Find where the given text appears and provide that cell's center as (X, Y) coordinate. 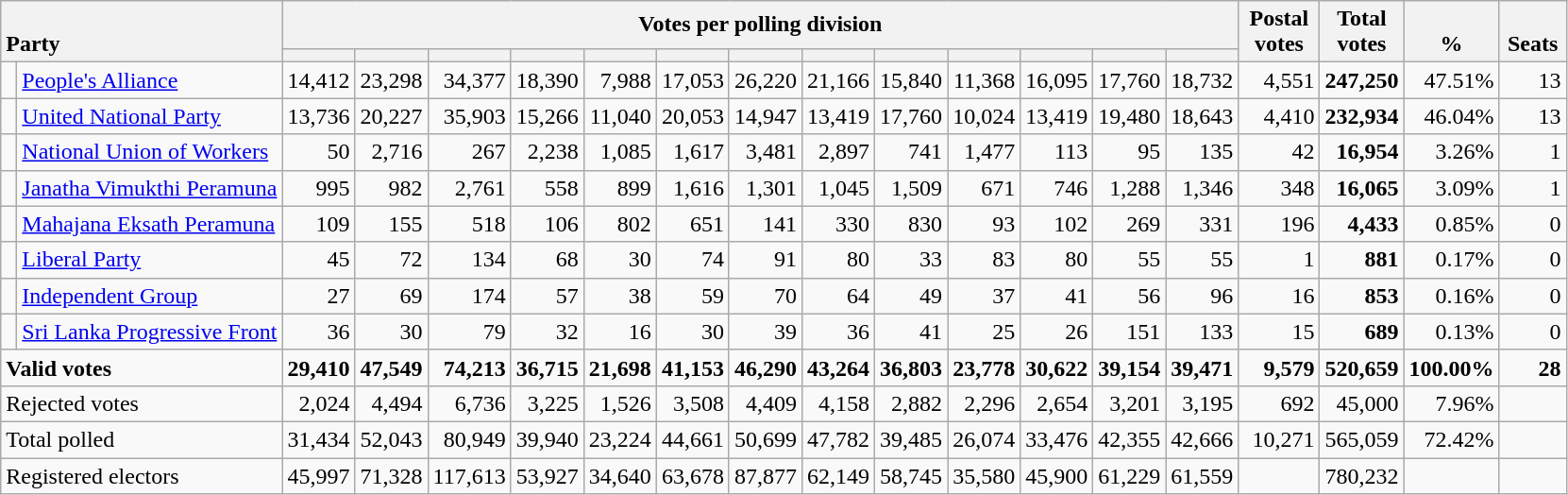
14,947 (765, 116)
741 (912, 152)
15 (1279, 332)
133 (1203, 332)
141 (765, 224)
45,900 (1057, 475)
174 (469, 296)
Seats (1533, 32)
982 (391, 188)
17,053 (693, 80)
32 (548, 332)
39,940 (548, 439)
Total polled (142, 439)
45 (319, 260)
1,085 (619, 152)
692 (1279, 403)
63,678 (693, 475)
27 (319, 296)
34,377 (469, 80)
79 (469, 332)
3,225 (548, 403)
15,266 (548, 116)
26,074 (984, 439)
16,954 (1361, 152)
80,949 (469, 439)
1,301 (765, 188)
72 (391, 260)
3.26% (1452, 152)
Liberal Party (149, 260)
61,229 (1129, 475)
21,166 (838, 80)
3,481 (765, 152)
15,840 (912, 80)
39,485 (912, 439)
16,095 (1057, 80)
23,298 (391, 80)
348 (1279, 188)
47,549 (391, 367)
0.13% (1452, 332)
196 (1279, 224)
10,024 (984, 116)
11,040 (619, 116)
7.96% (1452, 403)
269 (1129, 224)
106 (548, 224)
64 (838, 296)
46,290 (765, 367)
232,934 (1361, 116)
155 (391, 224)
58,745 (912, 475)
50,699 (765, 439)
31,434 (319, 439)
83 (984, 260)
135 (1203, 152)
23,224 (619, 439)
74 (693, 260)
56 (1129, 296)
19,480 (1129, 116)
109 (319, 224)
36,803 (912, 367)
42,355 (1129, 439)
151 (1129, 332)
4,494 (391, 403)
Party (142, 32)
13,736 (319, 116)
330 (838, 224)
2,654 (1057, 403)
46.04% (1452, 116)
881 (1361, 260)
62,149 (838, 475)
National Union of Workers (149, 152)
29,410 (319, 367)
47.51% (1452, 80)
18,390 (548, 80)
267 (469, 152)
14,412 (319, 80)
71,328 (391, 475)
43,264 (838, 367)
4,551 (1279, 80)
18,732 (1203, 80)
4,410 (1279, 116)
1,509 (912, 188)
830 (912, 224)
68 (548, 260)
91 (765, 260)
247,250 (1361, 80)
69 (391, 296)
4,433 (1361, 224)
70 (765, 296)
6,736 (469, 403)
0.16% (1452, 296)
3,508 (693, 403)
0.85% (1452, 224)
20,227 (391, 116)
1,616 (693, 188)
2,761 (469, 188)
100.00% (1452, 367)
117,613 (469, 475)
38 (619, 296)
558 (548, 188)
1,477 (984, 152)
36,715 (548, 367)
1,288 (1129, 188)
Janatha Vimukthi Peramuna (149, 188)
4,158 (838, 403)
2,238 (548, 152)
2,716 (391, 152)
26 (1057, 332)
7,988 (619, 80)
518 (469, 224)
2,296 (984, 403)
26,220 (765, 80)
28 (1533, 367)
33,476 (1057, 439)
41,153 (693, 367)
Registered electors (142, 475)
Independent Group (149, 296)
United National Party (149, 116)
45,000 (1361, 403)
113 (1057, 152)
20,053 (693, 116)
61,559 (1203, 475)
689 (1361, 332)
899 (619, 188)
995 (319, 188)
Valid votes (142, 367)
16,065 (1361, 188)
21,698 (619, 367)
802 (619, 224)
% (1452, 32)
74,213 (469, 367)
50 (319, 152)
39,471 (1203, 367)
87,877 (765, 475)
853 (1361, 296)
10,271 (1279, 439)
0.17% (1452, 260)
2,897 (838, 152)
45,997 (319, 475)
Sri Lanka Progressive Front (149, 332)
4,409 (765, 403)
11,368 (984, 80)
1,346 (1203, 188)
39,154 (1129, 367)
34,640 (619, 475)
35,903 (469, 116)
23,778 (984, 367)
39 (765, 332)
331 (1203, 224)
565,059 (1361, 439)
18,643 (1203, 116)
134 (469, 260)
93 (984, 224)
746 (1057, 188)
59 (693, 296)
52,043 (391, 439)
2,882 (912, 403)
Mahajana Eksath Peramuna (149, 224)
651 (693, 224)
Rejected votes (142, 403)
1,045 (838, 188)
49 (912, 296)
3.09% (1452, 188)
25 (984, 332)
53,927 (548, 475)
42 (1279, 152)
96 (1203, 296)
47,782 (838, 439)
671 (984, 188)
3,201 (1129, 403)
2,024 (319, 403)
95 (1129, 152)
33 (912, 260)
3,195 (1203, 403)
44,661 (693, 439)
42,666 (1203, 439)
People's Alliance (149, 80)
Votes per polling division (761, 25)
1,617 (693, 152)
35,580 (984, 475)
9,579 (1279, 367)
72.42% (1452, 439)
57 (548, 296)
37 (984, 296)
780,232 (1361, 475)
30,622 (1057, 367)
Total votes (1361, 32)
520,659 (1361, 367)
Postalvotes (1279, 32)
1,526 (619, 403)
102 (1057, 224)
